Output the (x, y) coordinate of the center of the cell containing the given text.  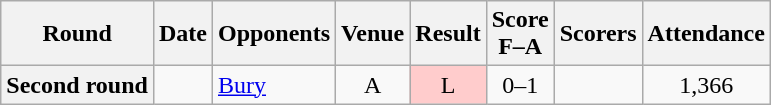
1,366 (706, 85)
Bury (274, 85)
Venue (373, 34)
0–1 (520, 85)
Result (448, 34)
A (373, 85)
L (448, 85)
Round (78, 34)
Attendance (706, 34)
Second round (78, 85)
Scorers (598, 34)
Opponents (274, 34)
Date (182, 34)
ScoreF–A (520, 34)
